Return the [X, Y] coordinate for the center point of the cell that contains the specified text.  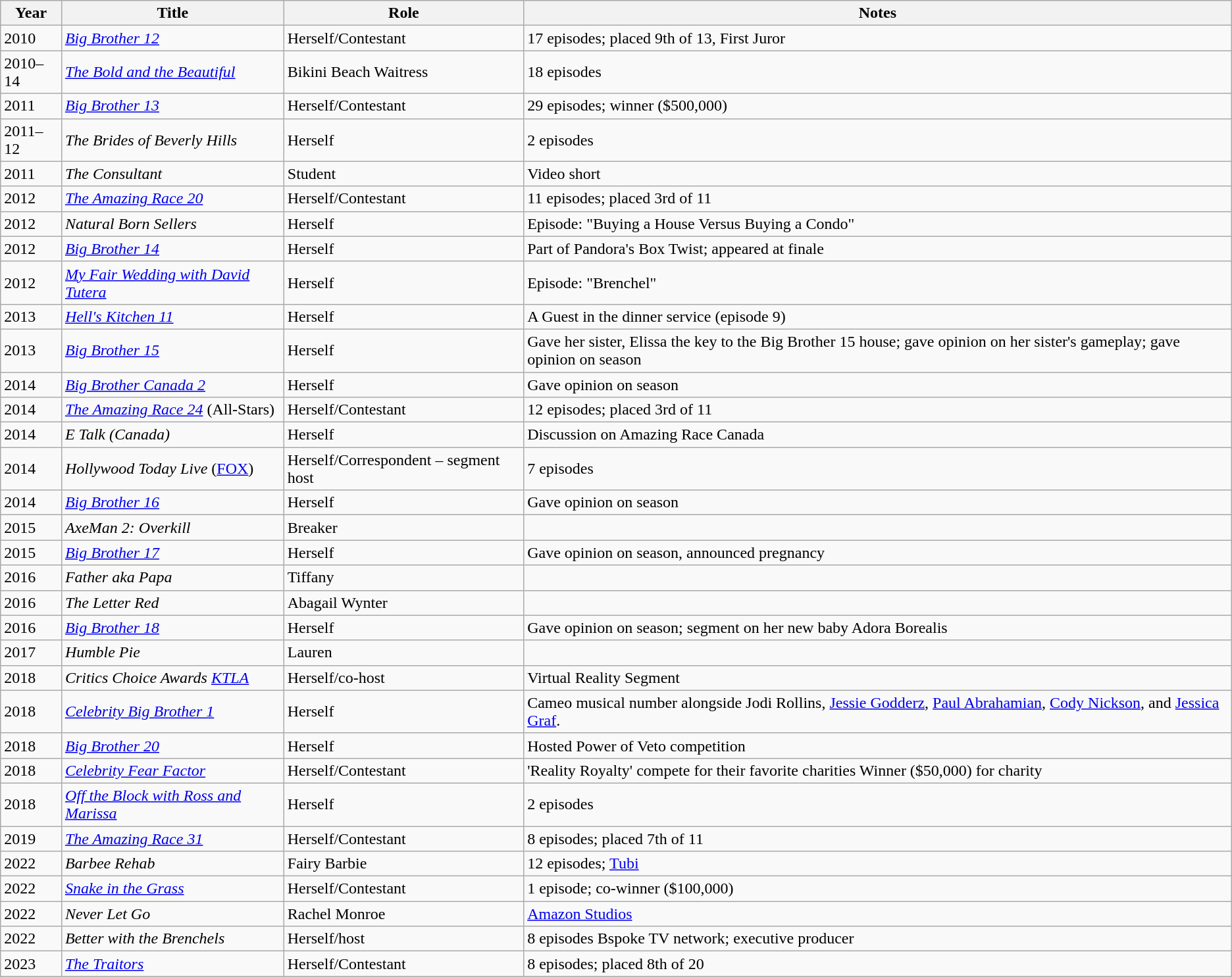
AxeMan 2: Overkill [172, 528]
1 episode; co-winner ($100,000) [878, 889]
Big Brother 20 [172, 745]
Breaker [403, 528]
Discussion on Amazing Race Canada [878, 435]
12 episodes; Tubi [878, 864]
7 episodes [878, 468]
11 episodes; placed 3rd of 11 [878, 199]
Big Brother 12 [172, 38]
E Talk (Canada) [172, 435]
17 episodes; placed 9th of 13, First Juror [878, 38]
Celebrity Big Brother 1 [172, 712]
Big Brother 13 [172, 106]
Part of Pandora's Box Twist; appeared at finale [878, 249]
Big Brother Canada 2 [172, 385]
29 episodes; winner ($500,000) [878, 106]
Herself/Correspondent – segment host [403, 468]
Natural Born Sellers [172, 224]
8 episodes; placed 8th of 20 [878, 964]
2010 [32, 38]
The Amazing Race 20 [172, 199]
Celebrity Fear Factor [172, 770]
Tiffany [403, 578]
Video short [878, 174]
Bikini Beach Waitress [403, 72]
Fairy Barbie [403, 864]
Virtual Reality Segment [878, 678]
Critics Choice Awards KTLA [172, 678]
Gave opinion on season; segment on her new baby Adora Borealis [878, 628]
2023 [32, 964]
'Reality Royalty' compete for their favorite charities Winner ($50,000) for charity [878, 770]
Year [32, 13]
Off the Block with Ross and Marissa [172, 804]
Lauren [403, 653]
Father aka Papa [172, 578]
A Guest in the dinner service (episode 9) [878, 316]
Big Brother 15 [172, 350]
Episode: "Buying a House Versus Buying a Condo" [878, 224]
Cameo musical number alongside Jodi Rollins, Jessie Godderz, Paul Abrahamian, Cody Nickson, and Jessica Graf. [878, 712]
Herself/host [403, 939]
Gave opinion on season, announced pregnancy [878, 553]
Abagail Wynter [403, 603]
Gave her sister, Elissa the key to the Big Brother 15 house; gave opinion on her sister's gameplay; gave opinion on season [878, 350]
The Letter Red [172, 603]
Big Brother 18 [172, 628]
Snake in the Grass [172, 889]
Big Brother 16 [172, 503]
18 episodes [878, 72]
My Fair Wedding with David Tutera [172, 283]
The Amazing Race 24 (All-Stars) [172, 410]
The Brides of Beverly Hills [172, 139]
2010–14 [32, 72]
8 episodes Bspoke TV network; executive producer [878, 939]
Humble Pie [172, 653]
The Amazing Race 31 [172, 839]
Hell's Kitchen 11 [172, 316]
8 episodes; placed 7th of 11 [878, 839]
2011–12 [32, 139]
Role [403, 13]
Notes [878, 13]
2017 [32, 653]
Student [403, 174]
Barbee Rehab [172, 864]
Better with the Brenchels [172, 939]
The Consultant [172, 174]
Title [172, 13]
Never Let Go [172, 914]
Herself/co-host [403, 678]
Amazon Studios [878, 914]
Rachel Monroe [403, 914]
Big Brother 14 [172, 249]
Hosted Power of Veto competition [878, 745]
Hollywood Today Live (FOX) [172, 468]
The Bold and the Beautiful [172, 72]
Big Brother 17 [172, 553]
Episode: "Brenchel" [878, 283]
12 episodes; placed 3rd of 11 [878, 410]
The Traitors [172, 964]
2019 [32, 839]
